Pinpoint the cell where the given text exists, returning its [X, Y] midpoint coordinate. 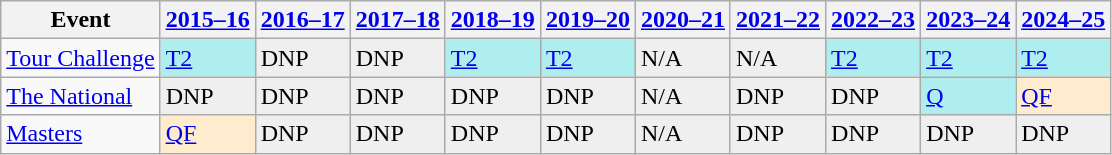
2022–23 [874, 20]
2020–21 [682, 20]
2019–20 [588, 20]
2018–19 [492, 20]
2016–17 [302, 20]
Masters [80, 134]
2021–22 [778, 20]
2015–16 [208, 20]
2023–24 [968, 20]
Q [968, 96]
2024–25 [1064, 20]
2017–18 [398, 20]
Tour Challenge [80, 58]
The National [80, 96]
Event [80, 20]
